Determine the [X, Y] coordinate at the center of the cell enclosing the given text.  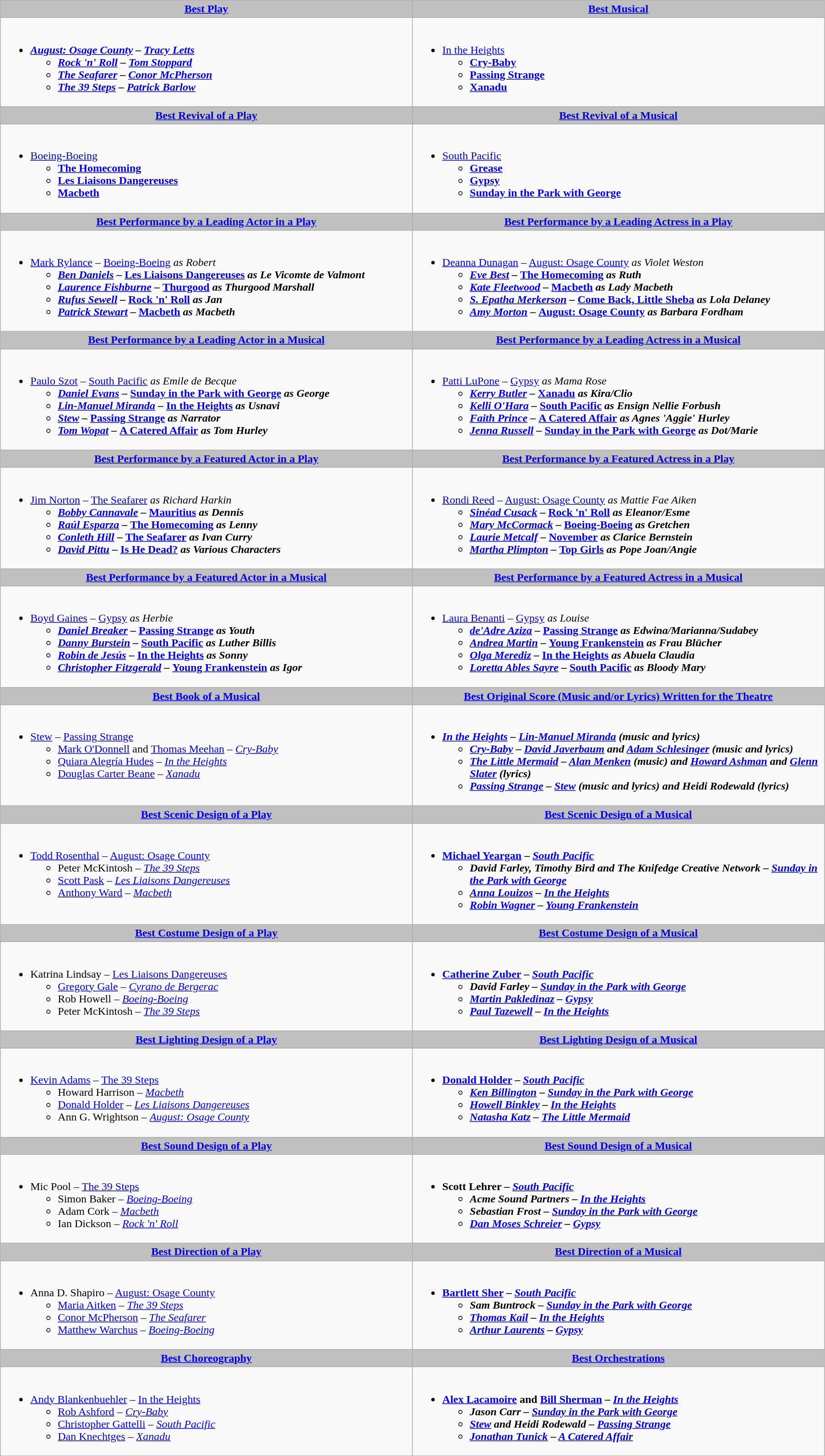
Todd Rosenthal – August: Osage CountyPeter McKintosh – The 39 StepsScott Pask – Les Liaisons DangereusesAnthony Ward – Macbeth [206, 874]
Best Performance by a Featured Actor in a Play [206, 459]
Best Orchestrations [619, 1358]
Katrina Lindsay – Les Liaisons DangereusesGregory Gale – Cyrano de BergeracRob Howell – Boeing-BoeingPeter McKintosh – The 39 Steps [206, 986]
Best Musical [619, 9]
Best Costume Design of a Musical [619, 933]
Best Revival of a Musical [619, 115]
Andy Blankenbuehler – In the HeightsRob Ashford – Cry-BabyChristopher Gattelli – South PacificDan Knechtges – Xanadu [206, 1411]
Best Costume Design of a Play [206, 933]
Best Performance by a Leading Actress in a Musical [619, 340]
Anna D. Shapiro – August: Osage CountyMaria Aitken – The 39 StepsConor McPherson – The SeafarerMatthew Warchus – Boeing-Boeing [206, 1305]
Best Play [206, 9]
In the HeightsCry-BabyPassing StrangeXanadu [619, 62]
Bartlett Sher – South PacificSam Buntrock – Sunday in the Park with GeorgeThomas Kail – In the HeightsArthur Laurents – Gypsy [619, 1305]
Best Direction of a Play [206, 1252]
Best Scenic Design of a Musical [619, 815]
August: Osage County – Tracy LettsRock 'n' Roll – Tom StoppardThe Seafarer – Conor McPhersonThe 39 Steps – Patrick Barlow [206, 62]
Catherine Zuber – South PacificDavid Farley – Sunday in the Park with GeorgeMartin Pakledinaz – GypsyPaul Tazewell – In the Heights [619, 986]
Best Lighting Design of a Musical [619, 1039]
Best Sound Design of a Play [206, 1146]
Best Performance by a Featured Actress in a Musical [619, 577]
Best Sound Design of a Musical [619, 1146]
Mic Pool – The 39 StepsSimon Baker – Boeing-BoeingAdam Cork – MacbethIan Dickson – Rock 'n' Roll [206, 1199]
Best Book of a Musical [206, 696]
Best Performance by a Featured Actor in a Musical [206, 577]
Donald Holder – South PacificKen Billington – Sunday in the Park with GeorgeHowell Binkley – In the HeightsNatasha Katz – The Little Mermaid [619, 1093]
Best Lighting Design of a Play [206, 1039]
Kevin Adams – The 39 StepsHoward Harrison – MacbethDonald Holder – Les Liaisons DangereusesAnn G. Wrightson – August: Osage County [206, 1093]
Best Direction of a Musical [619, 1252]
Best Performance by a Featured Actress in a Play [619, 459]
Best Revival of a Play [206, 115]
Stew – Passing StrangeMark O'Donnell and Thomas Meehan – Cry-BabyQuiara Alegría Hudes – In the HeightsDouglas Carter Beane – Xanadu [206, 755]
Best Choreography [206, 1358]
Best Performance by a Leading Actress in a Play [619, 222]
South PacificGreaseGypsySunday in the Park with George [619, 168]
Best Original Score (Music and/or Lyrics) Written for the Theatre [619, 696]
Scott Lehrer – South PacificAcme Sound Partners – In the HeightsSebastian Frost – Sunday in the Park with GeorgeDan Moses Schreier – Gypsy [619, 1199]
Best Scenic Design of a Play [206, 815]
Best Performance by a Leading Actor in a Musical [206, 340]
Boeing-BoeingThe HomecomingLes Liaisons DangereusesMacbeth [206, 168]
Best Performance by a Leading Actor in a Play [206, 222]
